Return the (x, y) coordinate for the center point of the cell that contains the specified text.  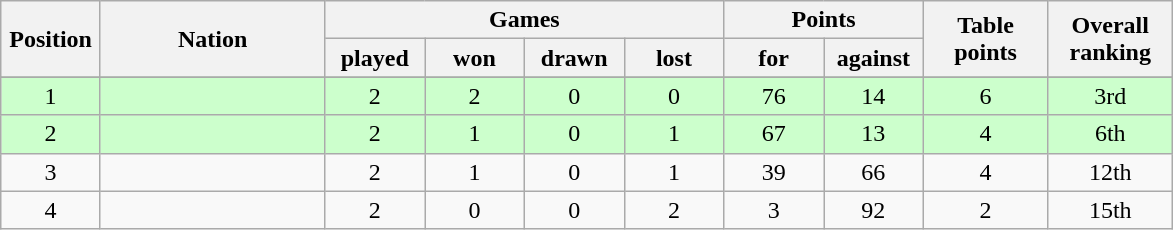
for (774, 58)
66 (874, 172)
6th (1110, 134)
against (874, 58)
6 (986, 96)
76 (774, 96)
39 (774, 172)
13 (874, 134)
3rd (1110, 96)
15th (1110, 210)
Points (824, 20)
Games (524, 20)
67 (774, 134)
92 (874, 210)
Tablepoints (986, 39)
won (475, 58)
14 (874, 96)
drawn (574, 58)
lost (674, 58)
played (375, 58)
Nation (212, 39)
Position (51, 39)
Overallranking (1110, 39)
12th (1110, 172)
